Return [X, Y] of the center of cell containing provided text 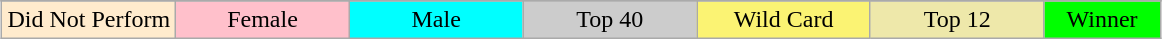
Top 40 [610, 20]
Wild Card [784, 20]
Top 12 [957, 20]
Did Not Perform [89, 20]
Male [436, 20]
Winner [1102, 20]
Female [263, 20]
